Search for the cell housing the specified text and yield its [x, y] center coordinate. 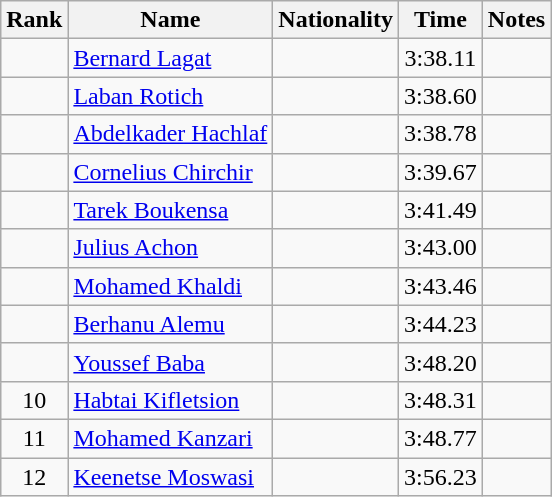
3:48.77 [441, 438]
Berhanu Alemu [170, 324]
Cornelius Chirchir [170, 172]
3:39.67 [441, 172]
Keenetse Moswasi [170, 477]
Habtai Kifletsion [170, 400]
3:43.00 [441, 248]
10 [34, 400]
Julius Achon [170, 248]
3:44.23 [441, 324]
3:38.78 [441, 134]
Mohamed Khaldi [170, 286]
Time [441, 20]
Rank [34, 20]
Abdelkader Hachlaf [170, 134]
3:38.11 [441, 58]
Name [170, 20]
3:48.31 [441, 400]
Bernard Lagat [170, 58]
3:56.23 [441, 477]
12 [34, 477]
3:48.20 [441, 362]
Tarek Boukensa [170, 210]
3:41.49 [441, 210]
Mohamed Kanzari [170, 438]
Notes [516, 20]
3:38.60 [441, 96]
Nationality [336, 20]
Laban Rotich [170, 96]
11 [34, 438]
Youssef Baba [170, 362]
3:43.46 [441, 286]
